Determine the (x, y) coordinate at the center of the cell enclosing the given text.  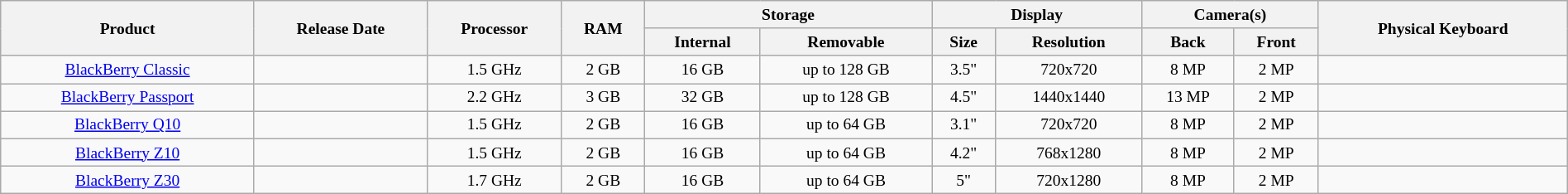
720x1280 (1068, 179)
1.7 GHz (494, 179)
Resolution (1068, 41)
13 MP (1188, 98)
BlackBerry Q10 (127, 124)
Processor (494, 28)
Internal (703, 41)
5" (964, 179)
BlackBerry Z30 (127, 179)
BlackBerry Passport (127, 98)
4.5" (964, 98)
Removable (845, 41)
Physical Keyboard (1442, 28)
Display (1037, 15)
RAM (604, 28)
BlackBerry Z10 (127, 153)
Back (1188, 41)
Front (1276, 41)
768x1280 (1068, 153)
32 GB (703, 98)
Size (964, 41)
3.5" (964, 70)
3 GB (604, 98)
2.2 GHz (494, 98)
4.2" (964, 153)
3.1" (964, 124)
Product (127, 28)
Storage (789, 15)
Camera(s) (1231, 15)
BlackBerry Classic (127, 70)
1440x1440 (1068, 98)
Release Date (341, 28)
